Extract the [x, y] coordinate from the center of the cell holding the provided text.  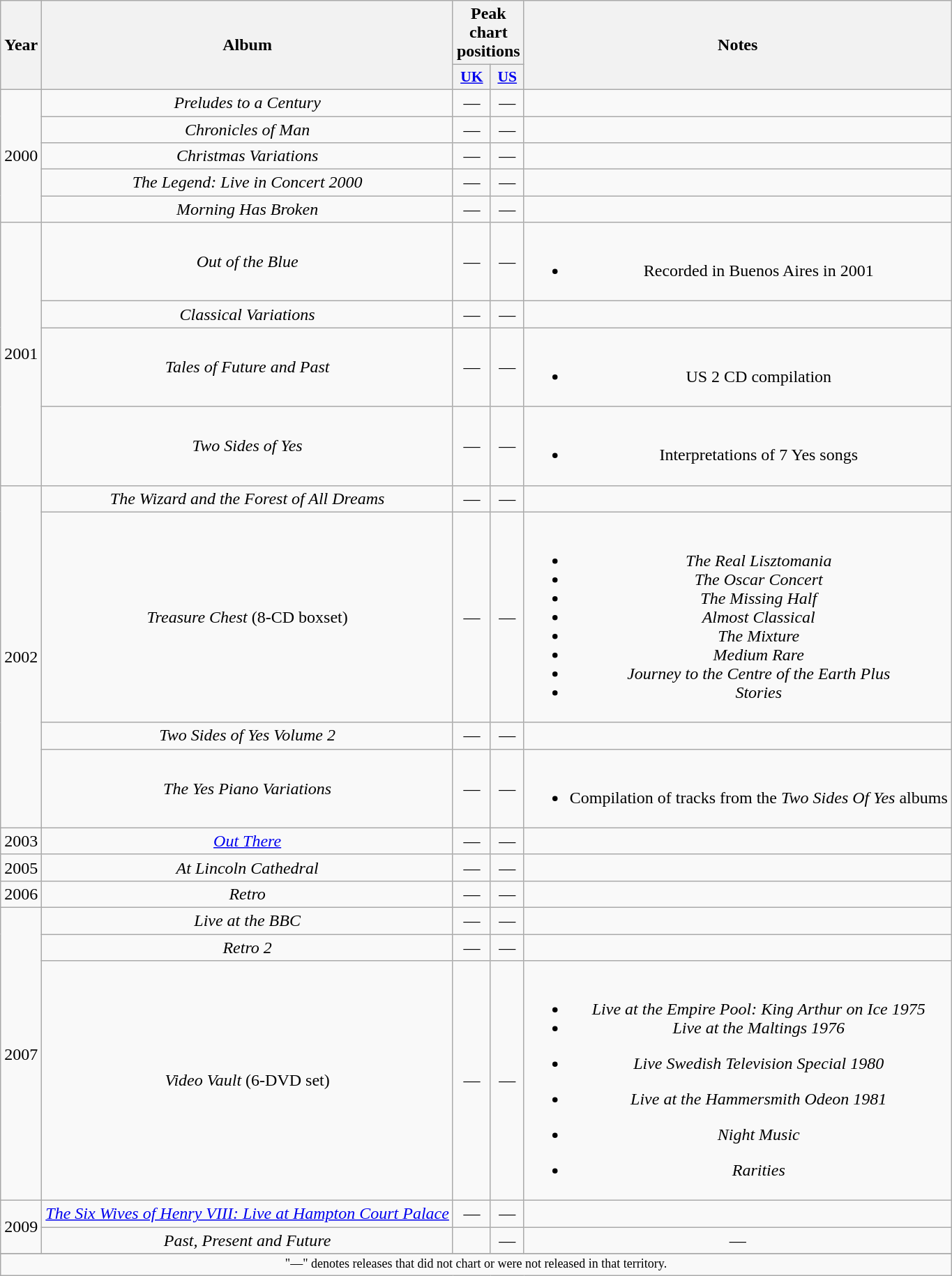
Morning Has Broken [248, 209]
2000 [21, 155]
Treasure Chest (8-CD boxset) [248, 617]
Notes [738, 45]
Christmas Variations [248, 156]
Out There [248, 841]
Interpretations of 7 Yes songs [738, 446]
Past, Present and Future [248, 1240]
2006 [21, 894]
Compilation of tracks from the Two Sides Of Yes albums [738, 788]
Recorded in Buenos Aires in 2001 [738, 262]
Retro 2 [248, 948]
The Wizard and the Forest of All Dreams [248, 499]
The Legend: Live in Concert 2000 [248, 183]
Video Vault (6-DVD set) [248, 1081]
UK [471, 77]
The Six Wives of Henry VIII: Live at Hampton Court Palace [248, 1214]
"—" denotes releases that did not chart or were not released in that territory. [476, 1265]
Classical Variations [248, 314]
2001 [21, 354]
Retro [248, 894]
Preludes to a Century [248, 102]
At Lincoln Cathedral [248, 867]
US 2 CD compilation [738, 367]
Two Sides of Yes Volume 2 [248, 736]
Chronicles of Man [248, 129]
2007 [21, 1054]
Year [21, 45]
Out of the Blue [248, 262]
The Real LisztomaniaThe Oscar ConcertThe Missing HalfAlmost ClassicalThe MixtureMedium RareJourney to the Centre of the Earth PlusStories [738, 617]
2003 [21, 841]
2002 [21, 657]
2009 [21, 1227]
Tales of Future and Past [248, 367]
Live at the BBC [248, 920]
2005 [21, 867]
Two Sides of Yes [248, 446]
US [507, 77]
The Yes Piano Variations [248, 788]
Album [248, 45]
Peak chart positions [488, 33]
